Output the [x, y] coordinate of the center of the cell containing the given text.  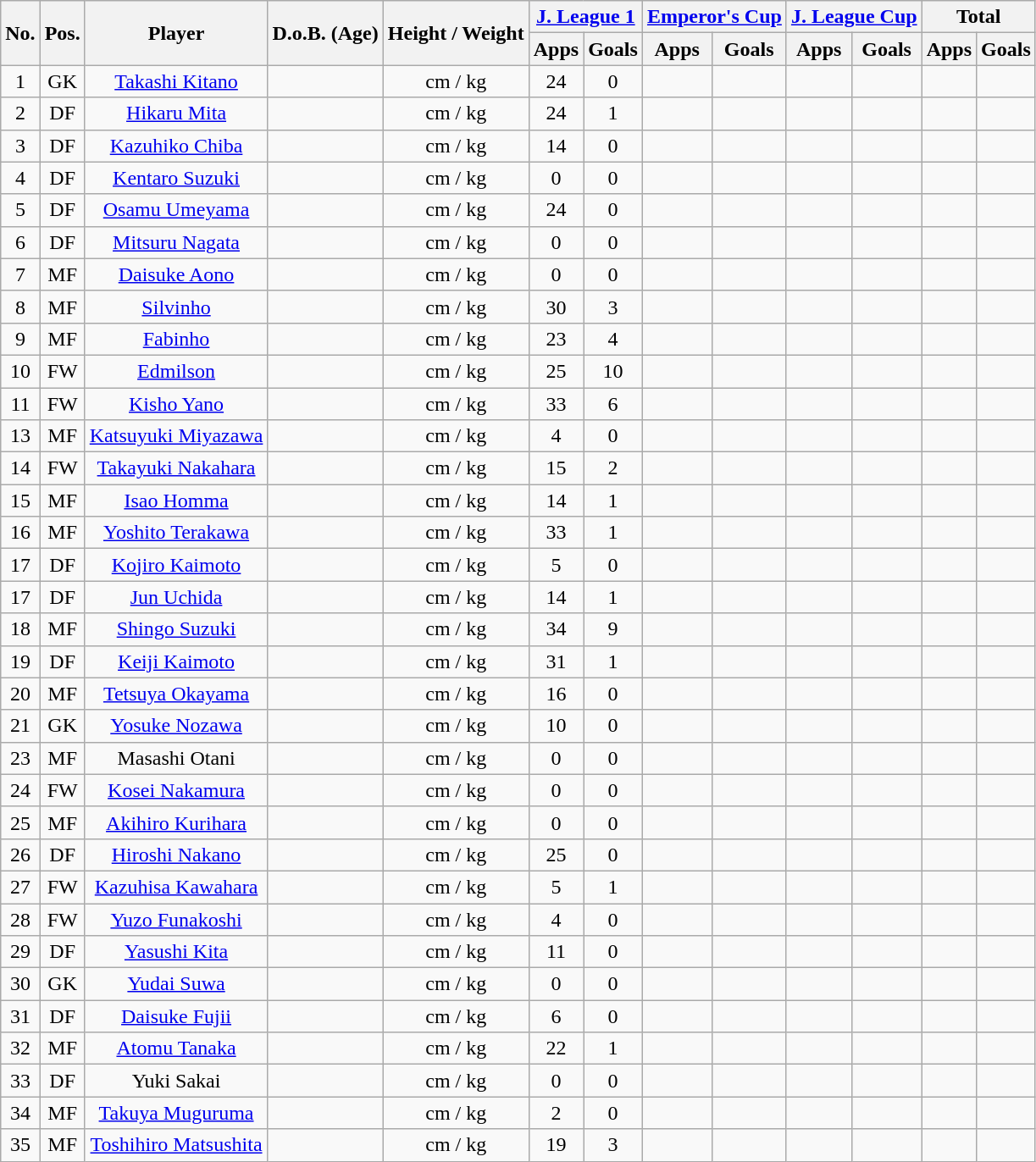
22 [556, 1049]
Akihiro Kurihara [176, 822]
Kazuhisa Kawahara [176, 887]
7 [20, 274]
Kojiro Kaimoto [176, 565]
Player [176, 33]
Jun Uchida [176, 597]
Yosuke Nozawa [176, 726]
Yasushi Kita [176, 952]
Tetsuya Okayama [176, 694]
8 [20, 307]
No. [20, 33]
21 [20, 726]
Kazuhiko Chiba [176, 146]
Pos. [63, 33]
Isao Homma [176, 501]
Hikaru Mita [176, 113]
13 [20, 436]
28 [20, 919]
Total [978, 17]
Toshihiro Matsushita [176, 1145]
Kisho Yano [176, 404]
Takashi Kitano [176, 81]
Yoshito Terakawa [176, 533]
J. League Cup [854, 17]
35 [20, 1145]
J. League 1 [585, 17]
Edmilson [176, 371]
32 [20, 1049]
Takayuki Nakahara [176, 468]
Daisuke Fujii [176, 1016]
Atomu Tanaka [176, 1049]
Masashi Otani [176, 758]
Silvinho [176, 307]
Daisuke Aono [176, 274]
Mitsuru Nagata [176, 242]
Yuki Sakai [176, 1081]
Takuya Muguruma [176, 1113]
Emperor's Cup [714, 17]
Keiji Kaimoto [176, 661]
Yudai Suwa [176, 984]
D.o.B. (Age) [325, 33]
26 [20, 855]
18 [20, 629]
Yuzo Funakoshi [176, 919]
Hiroshi Nakano [176, 855]
29 [20, 952]
Fabinho [176, 339]
Kosei Nakamura [176, 790]
Height / Weight [456, 33]
Osamu Umeyama [176, 210]
20 [20, 694]
27 [20, 887]
Shingo Suzuki [176, 629]
Katsuyuki Miyazawa [176, 436]
Kentaro Suzuki [176, 178]
